Output the [x, y] coordinate of the center of the cell containing the given text.  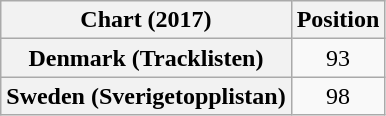
Sweden (Sverigetopplistan) [146, 96]
Position [338, 20]
98 [338, 96]
Denmark (Tracklisten) [146, 58]
Chart (2017) [146, 20]
93 [338, 58]
